Output the [x, y] coordinate of the center of the cell containing the given text.  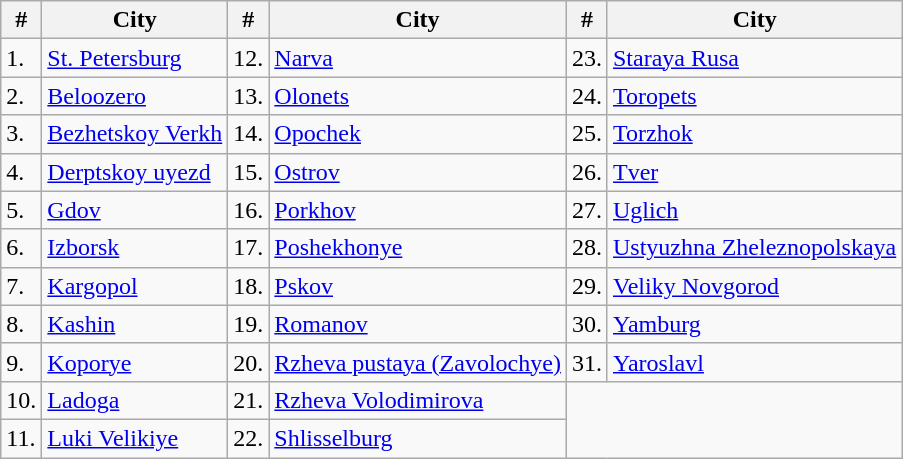
11. [22, 438]
12. [248, 58]
5. [22, 210]
Derptskoy uyezd [135, 172]
Ladoga [135, 400]
Toropets [754, 96]
Luki Velikiye [135, 438]
Koporye [135, 362]
Poshekhonye [418, 248]
Yaroslavl [754, 362]
4. [22, 172]
17. [248, 248]
Rzheva pustaya (Zavolochye) [418, 362]
Izborsk [135, 248]
Beloozero [135, 96]
Tver [754, 172]
Torzhok [754, 134]
29. [586, 286]
Bezhetskoy Verkh [135, 134]
Rzheva Volodimirova [418, 400]
21. [248, 400]
Staraya Rusa [754, 58]
Veliky Novgorod [754, 286]
2. [22, 96]
Yamburg [754, 324]
23. [586, 58]
10. [22, 400]
3. [22, 134]
25. [586, 134]
Opochek [418, 134]
20. [248, 362]
30. [586, 324]
Kashin [135, 324]
Gdov [135, 210]
24. [586, 96]
St. Petersburg [135, 58]
27. [586, 210]
Shlisselburg [418, 438]
18. [248, 286]
14. [248, 134]
16. [248, 210]
Olonets [418, 96]
Kargopol [135, 286]
15. [248, 172]
Romanov [418, 324]
26. [586, 172]
7. [22, 286]
Pskov [418, 286]
9. [22, 362]
Ustyuzhna Zheleznopolskaya [754, 248]
Ostrov [418, 172]
1. [22, 58]
22. [248, 438]
28. [586, 248]
31. [586, 362]
Narva [418, 58]
8. [22, 324]
19. [248, 324]
6. [22, 248]
Porkhov [418, 210]
Uglich [754, 210]
13. [248, 96]
